Search for the cell housing the specified text and yield its [X, Y] center coordinate. 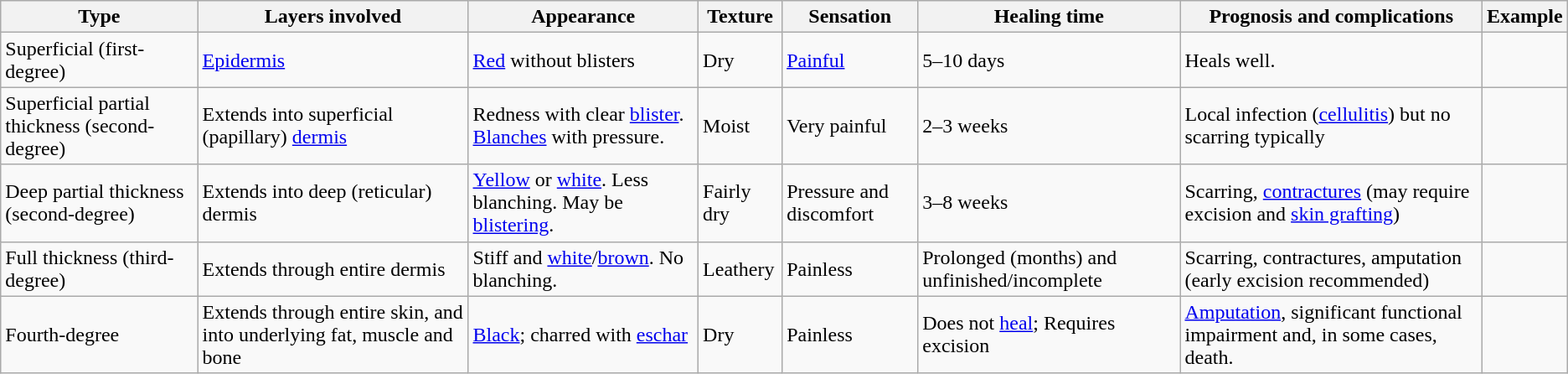
Fourth-degree [99, 335]
Extends through entire dermis [333, 268]
Texture [740, 17]
Local infection (cellulitis) but no scarring typically [1331, 126]
Fairly dry [740, 203]
Painful [850, 60]
Extends through entire skin, and into underlying fat, muscle and bone [333, 335]
Heals well. [1331, 60]
Scarring, contractures (may require excision and skin grafting) [1331, 203]
Layers involved [333, 17]
Deep partial thickness (second-degree) [99, 203]
Yellow or white. Less blanching. May be blistering. [583, 203]
Pressure and discomfort [850, 203]
Prognosis and complications [1331, 17]
Extends into deep (reticular) dermis [333, 203]
Superficial partial thickness (second-degree) [99, 126]
Healing time [1049, 17]
3–8 weeks [1049, 203]
Redness with clear blister. Blanches with pressure. [583, 126]
Full thickness (third-degree) [99, 268]
Does not heal; Requires excision [1049, 335]
Superficial (first-degree) [99, 60]
2–3 weeks [1049, 126]
Scarring, contractures, amputation (early excision recommended) [1331, 268]
Amputation, significant functional impairment and, in some cases, death. [1331, 335]
Epidermis [333, 60]
Appearance [583, 17]
Moist [740, 126]
Red without blisters [583, 60]
Type [99, 17]
Example [1524, 17]
Sensation [850, 17]
Extends into superficial (papillary) dermis [333, 126]
Prolonged (months) and unfinished/incomplete [1049, 268]
Very painful [850, 126]
Black; charred with eschar [583, 335]
Stiff and white/brown. No blanching. [583, 268]
5–10 days [1049, 60]
Leathery [740, 268]
